Detect which cell encompasses the target text, then output its (X, Y) center coordinate. 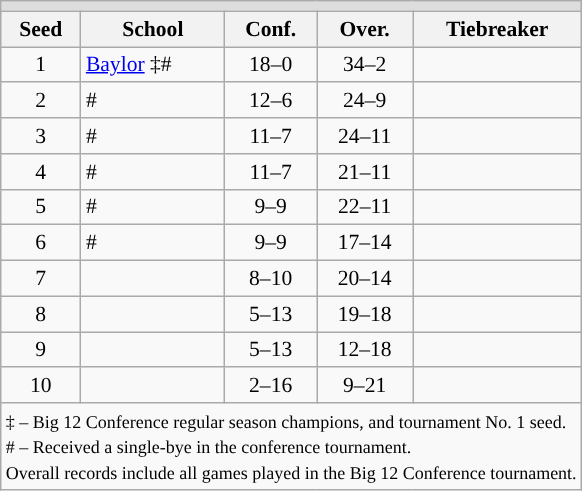
2–16 (271, 386)
Baylor ‡# (153, 65)
4 (41, 172)
34–2 (365, 65)
19–18 (365, 314)
9–21 (365, 386)
7 (41, 279)
24–9 (365, 101)
5 (41, 207)
Seed (41, 29)
8 (41, 314)
3 (41, 136)
School (153, 29)
24–11 (365, 136)
Over. (365, 29)
8–10 (271, 279)
12–18 (365, 350)
2 (41, 101)
21–11 (365, 172)
1 (41, 65)
9 (41, 350)
Conf. (271, 29)
6 (41, 243)
Tiebreaker (498, 29)
18–0 (271, 65)
12–6 (271, 101)
20–14 (365, 279)
17–14 (365, 243)
10 (41, 386)
22–11 (365, 207)
